Pinpoint the cell where the given text exists, returning its (X, Y) midpoint coordinate. 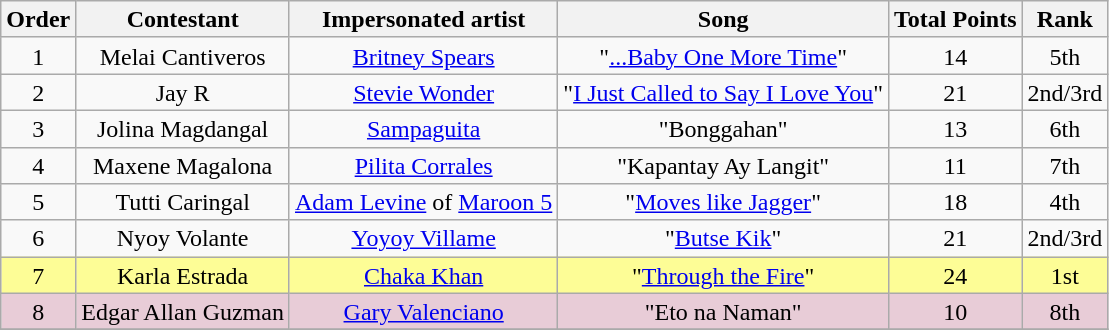
Karla Estrada (183, 276)
Adam Levine of Maroon 5 (423, 202)
13 (955, 128)
Jolina Magdangal (183, 128)
2 (38, 92)
"I Just Called to Say I Love You" (724, 92)
Song (724, 20)
Maxene Magalona (183, 166)
Jay R (183, 92)
1st (1065, 276)
"Moves like Jagger" (724, 202)
"Through the Fire" (724, 276)
Rank (1065, 20)
Edgar Allan Guzman (183, 312)
Melai Cantiveros (183, 56)
5 (38, 202)
Gary Valenciano (423, 312)
"Butse Kik" (724, 238)
4th (1065, 202)
4 (38, 166)
Total Points (955, 20)
10 (955, 312)
Tutti Caringal (183, 202)
"Eto na Naman" (724, 312)
3 (38, 128)
Contestant (183, 20)
Stevie Wonder (423, 92)
8th (1065, 312)
6th (1065, 128)
Nyoy Volante (183, 238)
5th (1065, 56)
"Kapantay Ay Langit" (724, 166)
14 (955, 56)
1 (38, 56)
8 (38, 312)
Impersonated artist (423, 20)
Britney Spears (423, 56)
24 (955, 276)
Sampaguita (423, 128)
11 (955, 166)
Order (38, 20)
"...Baby One More Time" (724, 56)
6 (38, 238)
7 (38, 276)
18 (955, 202)
Pilita Corrales (423, 166)
Chaka Khan (423, 276)
Yoyoy Villame (423, 238)
7th (1065, 166)
"Bonggahan" (724, 128)
